Identify which cell holds the provided text, then report its [X, Y] central coordinate. 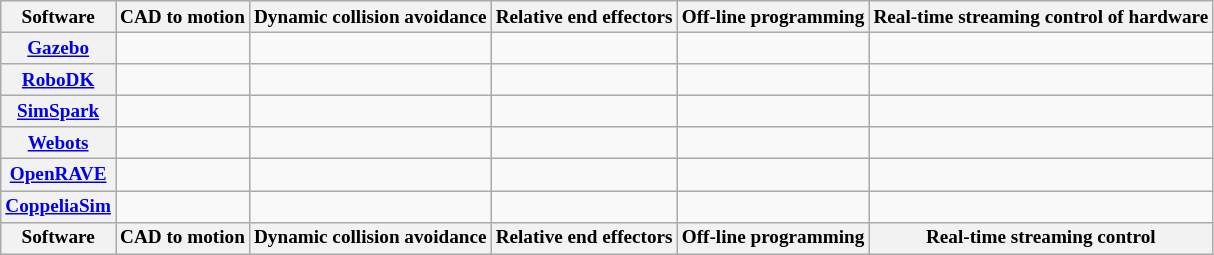
OpenRAVE [58, 175]
CoppeliaSim [58, 206]
RoboDK [58, 80]
SimSpark [58, 111]
Webots [58, 143]
Gazebo [58, 48]
Real-time streaming control [1041, 238]
Real-time streaming control of hardware [1041, 17]
